Locate the cell with the specified text and output its (x, y) center coordinate. 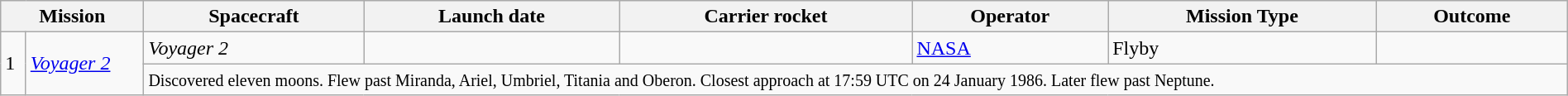
Carrier rocket (766, 17)
Launch date (491, 17)
Spacecraft (254, 17)
Flyby (1242, 48)
Mission Type (1242, 17)
NASA (1011, 48)
1 (13, 64)
Outcome (1472, 17)
Mission (73, 17)
Operator (1011, 17)
